Provide the [X, Y] coordinate of the cell's center where the given text is located.  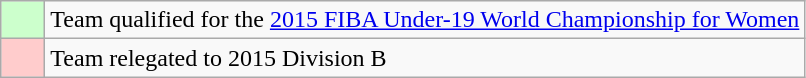
Team qualified for the 2015 FIBA Under-19 World Championship for Women [425, 20]
Team relegated to 2015 Division B [425, 58]
